Capture the cell that displays the provided text and extract its (X, Y) central coordinate. 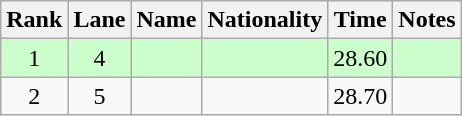
Rank (34, 20)
28.60 (360, 58)
5 (100, 96)
4 (100, 58)
28.70 (360, 96)
Lane (100, 20)
Notes (427, 20)
Time (360, 20)
2 (34, 96)
Nationality (265, 20)
1 (34, 58)
Name (166, 20)
